Find where the given text appears and provide that cell's center as [x, y] coordinate. 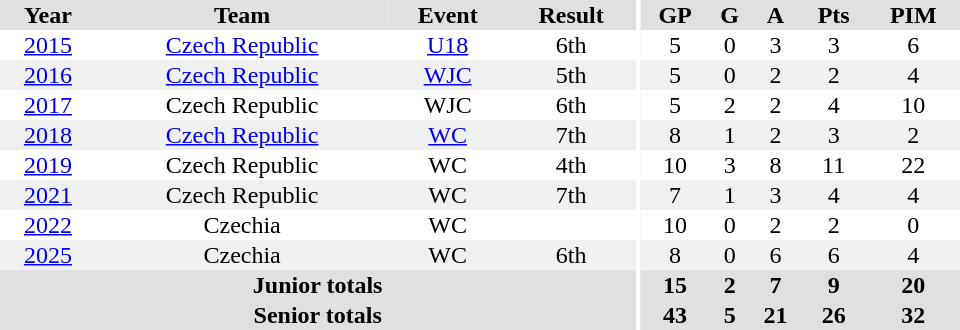
2016 [48, 75]
G [730, 15]
43 [675, 315]
15 [675, 285]
GP [675, 15]
2018 [48, 135]
2021 [48, 195]
21 [776, 315]
5th [571, 75]
20 [914, 285]
2015 [48, 45]
Event [447, 15]
2017 [48, 105]
Team [242, 15]
32 [914, 315]
2019 [48, 165]
2025 [48, 255]
A [776, 15]
Senior totals [318, 315]
4th [571, 165]
Result [571, 15]
9 [834, 285]
22 [914, 165]
Junior totals [318, 285]
PIM [914, 15]
11 [834, 165]
Pts [834, 15]
26 [834, 315]
U18 [447, 45]
2022 [48, 225]
Year [48, 15]
